From the cell containing the given text, extract its center point as (x, y) coordinate. 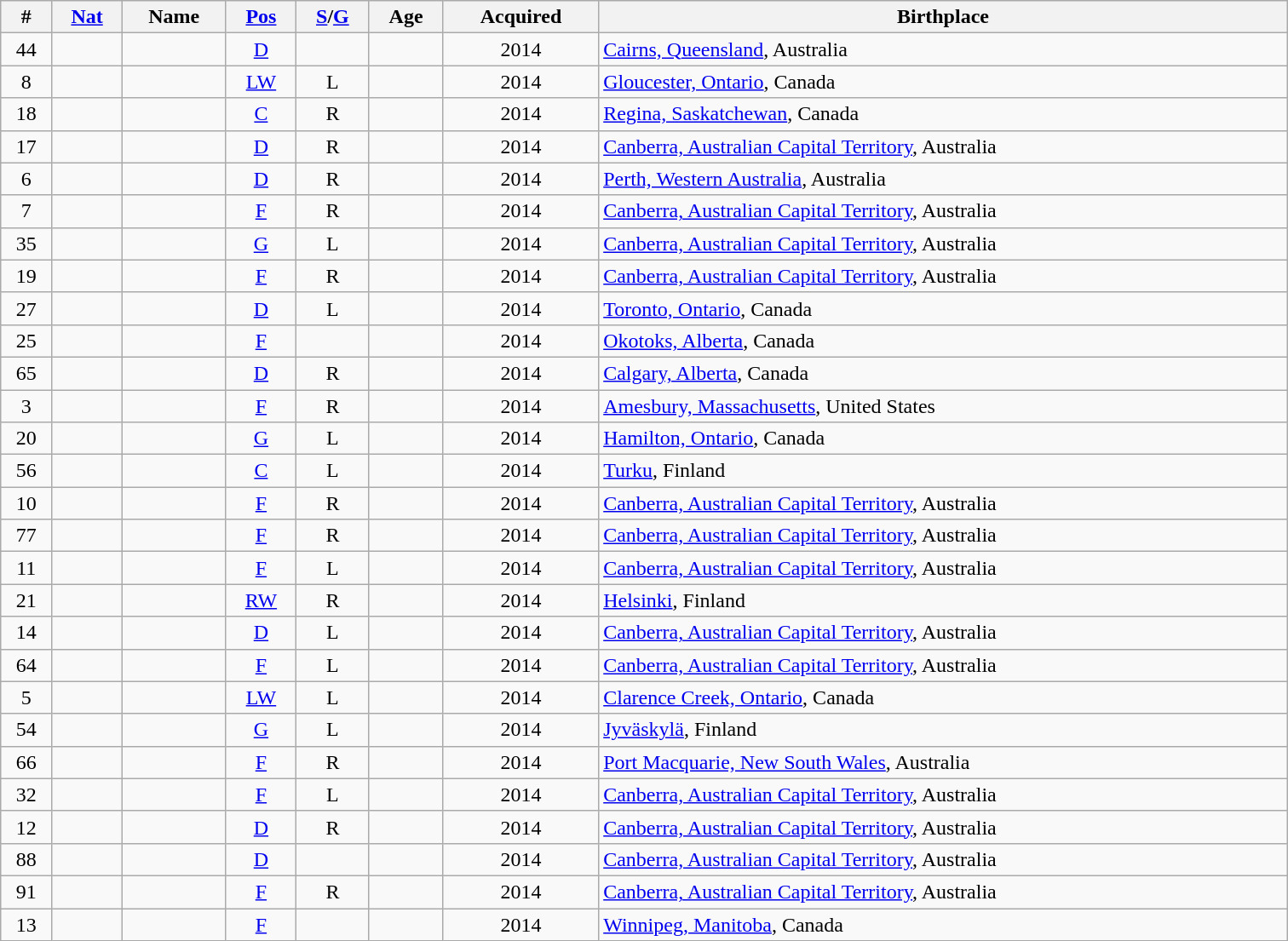
Toronto, Ontario, Canada (944, 308)
35 (26, 244)
25 (26, 341)
Port Macquarie, New South Wales, Australia (944, 762)
14 (26, 633)
19 (26, 276)
32 (26, 795)
Acquired (520, 17)
Pos (261, 17)
Nat (87, 17)
77 (26, 536)
6 (26, 179)
Cairns, Queensland, Australia (944, 49)
Name (175, 17)
Turku, Finland (944, 471)
8 (26, 82)
RW (261, 600)
Jyväskylä, Finland (944, 730)
12 (26, 827)
13 (26, 924)
S/G (332, 17)
11 (26, 568)
Age (405, 17)
# (26, 17)
88 (26, 859)
Helsinki, Finland (944, 600)
56 (26, 471)
Perth, Western Australia, Australia (944, 179)
21 (26, 600)
7 (26, 211)
27 (26, 308)
Clarence Creek, Ontario, Canada (944, 697)
Gloucester, Ontario, Canada (944, 82)
10 (26, 503)
44 (26, 49)
Winnipeg, Manitoba, Canada (944, 924)
Hamilton, Ontario, Canada (944, 439)
20 (26, 439)
64 (26, 665)
Amesbury, Massachusetts, United States (944, 406)
Calgary, Alberta, Canada (944, 373)
66 (26, 762)
54 (26, 730)
Birthplace (944, 17)
Regina, Saskatchewan, Canada (944, 114)
3 (26, 406)
65 (26, 373)
18 (26, 114)
17 (26, 146)
Okotoks, Alberta, Canada (944, 341)
5 (26, 697)
91 (26, 892)
